Locate the cell with the specified text and output its (x, y) center coordinate. 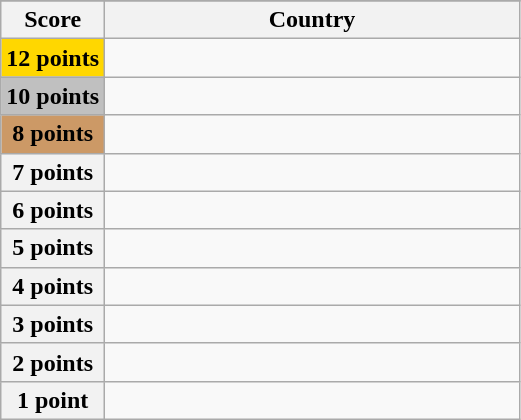
2 points (53, 362)
6 points (53, 210)
3 points (53, 324)
7 points (53, 172)
12 points (53, 58)
Score (53, 20)
1 point (53, 400)
4 points (53, 286)
Country (312, 20)
10 points (53, 96)
5 points (53, 248)
8 points (53, 134)
